Determine the (X, Y) coordinate at the center of the cell enclosing the given text.  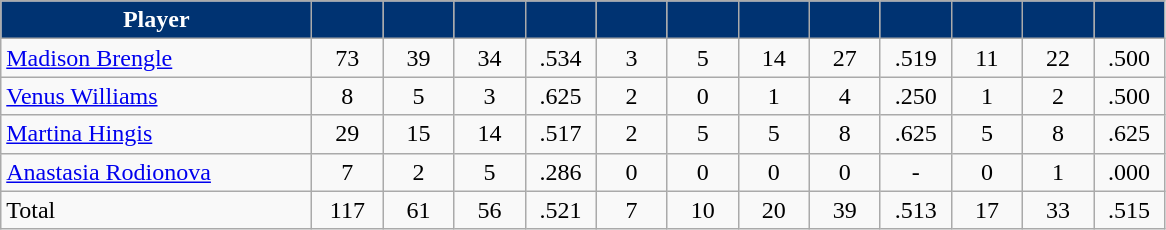
Martina Hingis (156, 134)
.513 (916, 210)
.515 (1130, 210)
27 (844, 58)
- (916, 172)
.534 (560, 58)
.521 (560, 210)
.517 (560, 134)
11 (986, 58)
56 (490, 210)
.519 (916, 58)
.000 (1130, 172)
34 (490, 58)
20 (774, 210)
Anastasia Rodionova (156, 172)
10 (702, 210)
29 (348, 134)
Player (156, 20)
15 (418, 134)
.286 (560, 172)
Venus Williams (156, 96)
Total (156, 210)
117 (348, 210)
22 (1058, 58)
.250 (916, 96)
4 (844, 96)
Madison Brengle (156, 58)
17 (986, 210)
33 (1058, 210)
61 (418, 210)
73 (348, 58)
